Locate the cell with the specified text and output its [X, Y] center coordinate. 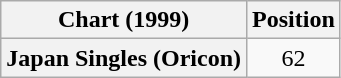
Chart (1999) [124, 20]
Position [294, 20]
Japan Singles (Oricon) [124, 58]
62 [294, 58]
